Capture the cell that displays the provided text and extract its (x, y) central coordinate. 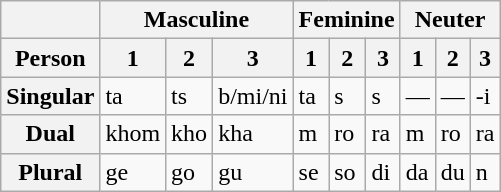
ts (190, 96)
Dual (50, 134)
Person (50, 58)
kha (253, 134)
da (418, 172)
Masculine (196, 20)
-i (485, 96)
Feminine (346, 20)
n (485, 172)
se (311, 172)
go (190, 172)
di (383, 172)
khom (133, 134)
so (348, 172)
Singular (50, 96)
Plural (50, 172)
kho (190, 134)
ge (133, 172)
du (452, 172)
Neuter (450, 20)
gu (253, 172)
b/mi/ni (253, 96)
